Extract the [x, y] coordinate from the center of the cell holding the provided text.  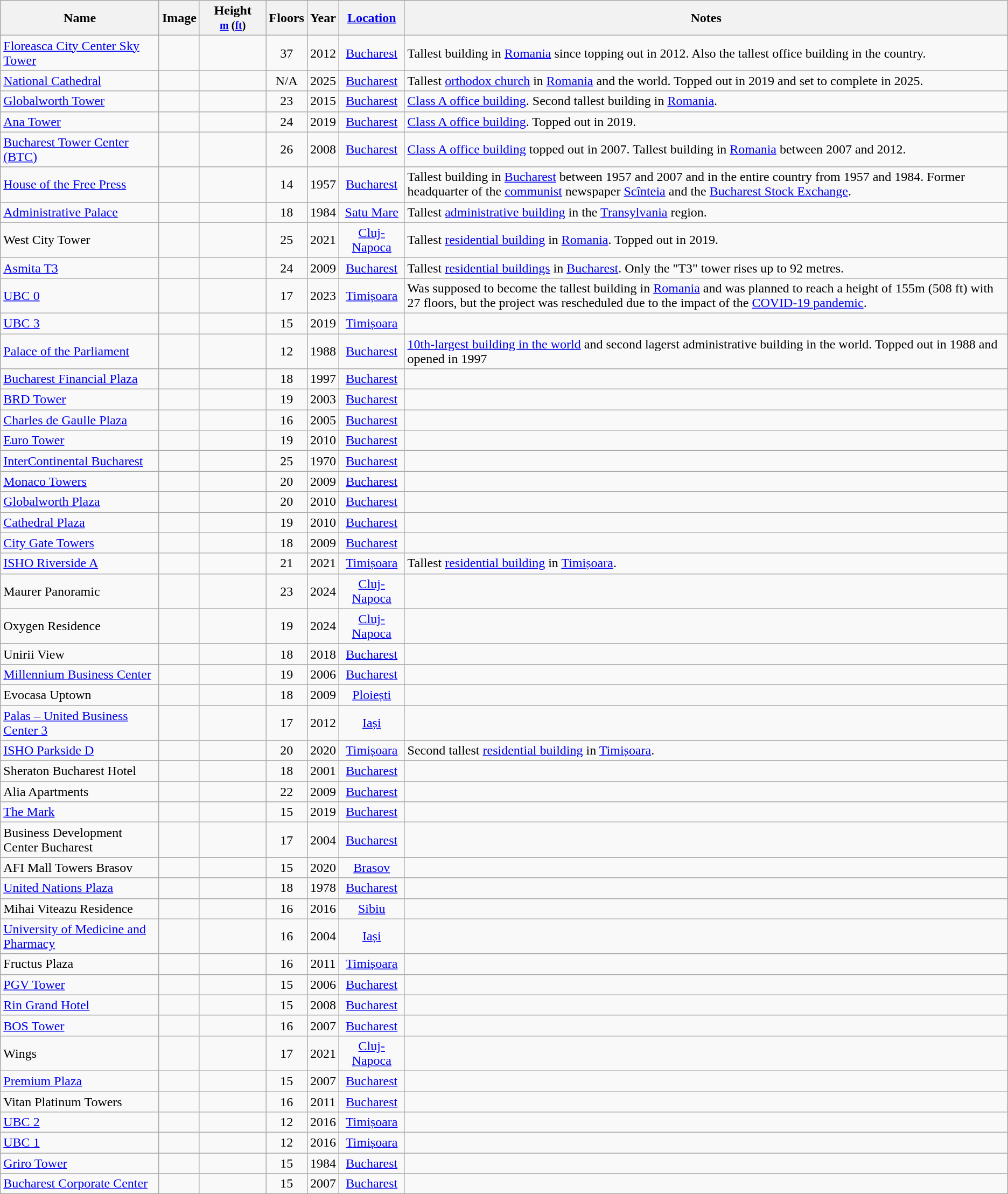
Cathedral Plaza [80, 522]
2018 [323, 654]
House of the Free Press [80, 184]
InterContinental Bucharest [80, 461]
Sheraton Bucharest Hotel [80, 771]
2001 [323, 771]
Class A office building. Second tallest building in Romania. [706, 101]
UBC 1 [80, 1143]
University of Medicine and Pharmacy [80, 936]
Euro Tower [80, 441]
Location [372, 18]
AFI Mall Towers Brasov [80, 868]
2015 [323, 101]
Palace of the Parliament [80, 351]
Second tallest residential building in Timișoara. [706, 751]
Mihai Viteazu Residence [80, 909]
1957 [323, 184]
Alia Apartments [80, 792]
BOS Tower [80, 1025]
Class A office building topped out in 2007. Tallest building in Romania between 2007 and 2012. [706, 150]
Tallest orthodox church in Romania and the world. Topped out in 2019 and set to complete in 2025. [706, 81]
2023 [323, 295]
Tallest administrative building in the Transylvania region. [706, 212]
Tallest building in Romania since topping out in 2012. Also the tallest office building in the country. [706, 53]
Ploiești [372, 695]
West City Tower [80, 240]
UBC 0 [80, 295]
N/A [286, 81]
Oxygen Residence [80, 626]
ISHO Riverside A [80, 563]
Bucharest Tower Center (BTC) [80, 150]
Bucharest Financial Plaza [80, 379]
Vitan Platinum Towers [80, 1101]
BRD Tower [80, 400]
Charles de Gaulle Plaza [80, 420]
Notes [706, 18]
Millennium Business Center [80, 674]
1997 [323, 379]
Rin Grand Hotel [80, 1005]
Tallest residential buildings in Bucharest. Only the "T3" tower rises up to 92 metres. [706, 268]
Heightm (ft) [233, 18]
Administrative Palace [80, 212]
Name [80, 18]
Palas – United Business Center 3 [80, 723]
Sibiu [372, 909]
26 [286, 150]
Floors [286, 18]
Unirii View [80, 654]
Griro Tower [80, 1163]
Brasov [372, 868]
Class A office building. Topped out in 2019. [706, 122]
37 [286, 53]
21 [286, 563]
Year [323, 18]
14 [286, 184]
Asmita T3 [80, 268]
Image [179, 18]
Ana Tower [80, 122]
UBC 2 [80, 1122]
10th-largest building in the world and second lagerst administrative building in the world. Topped out in 1988 and opened in 1997 [706, 351]
United Nations Plaza [80, 888]
Satu Mare [372, 212]
1970 [323, 461]
Floreasca City Center Sky Tower [80, 53]
Bucharest Corporate Center [80, 1184]
PGV Tower [80, 984]
1988 [323, 351]
ISHO Parkside D [80, 751]
National Cathedral [80, 81]
Globalworth Tower [80, 101]
The Mark [80, 812]
Fructus Plaza [80, 964]
Tallest residential building in Romania. Topped out in 2019. [706, 240]
UBC 3 [80, 323]
2005 [323, 420]
22 [286, 792]
Business Development Center Bucharest [80, 840]
Maurer Panoramic [80, 591]
Premium Plaza [80, 1081]
Tallest residential building in Timișoara. [706, 563]
Wings [80, 1053]
Monaco Towers [80, 481]
2025 [323, 81]
2003 [323, 400]
Evocasa Uptown [80, 695]
1978 [323, 888]
City Gate Towers [80, 543]
Globalworth Plaza [80, 502]
